Detect which cell encompasses the target text, then output its [x, y] center coordinate. 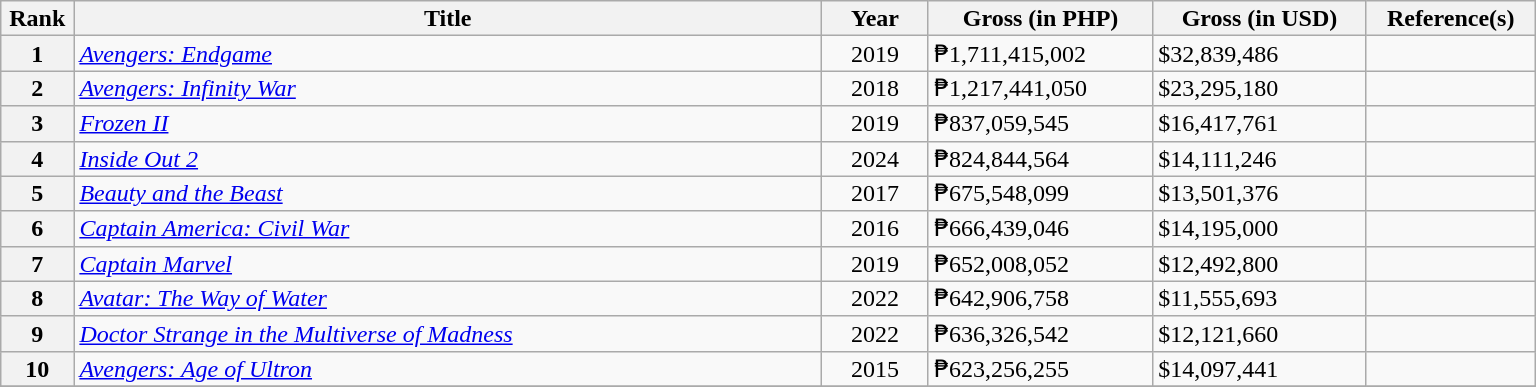
3 [38, 124]
$12,121,660 [1260, 334]
Gross (in USD) [1260, 18]
$14,195,000 [1260, 228]
8 [38, 298]
₱824,844,564 [1040, 158]
Inside Out 2 [448, 158]
₱636,326,542 [1040, 334]
2015 [876, 368]
₱837,059,545 [1040, 124]
$13,501,376 [1260, 194]
₱623,256,255 [1040, 368]
Beauty and the Beast [448, 194]
$16,417,761 [1260, 124]
2024 [876, 158]
$12,492,800 [1260, 264]
$32,839,486 [1260, 54]
4 [38, 158]
₱666,439,046 [1040, 228]
6 [38, 228]
₱652,008,052 [1040, 264]
Year [876, 18]
7 [38, 264]
Title [448, 18]
₱1,217,441,050 [1040, 88]
1 [38, 54]
Doctor Strange in the Multiverse of Madness [448, 334]
2016 [876, 228]
Avatar: The Way of Water [448, 298]
₱1,711,415,002 [1040, 54]
Avengers: Endgame [448, 54]
Gross (in PHP) [1040, 18]
5 [38, 194]
$11,555,693 [1260, 298]
$14,111,246 [1260, 158]
Reference(s) [1450, 18]
Captain America: Civil War [448, 228]
Avengers: Age of Ultron [448, 368]
₱675,548,099 [1040, 194]
2017 [876, 194]
Rank [38, 18]
2 [38, 88]
9 [38, 334]
$23,295,180 [1260, 88]
Captain Marvel [448, 264]
Avengers: Infinity War [448, 88]
Frozen II [448, 124]
2018 [876, 88]
₱642,906,758 [1040, 298]
$14,097,441 [1260, 368]
10 [38, 368]
